Find where the given text appears and provide that cell's center as (X, Y) coordinate. 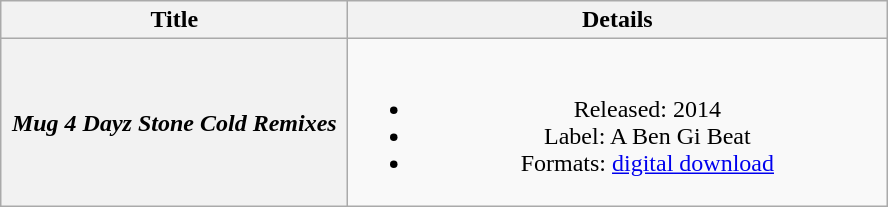
Title (174, 20)
Mug 4 Dayz Stone Cold Remixes (174, 122)
Released: 2014Label: A Ben Gi BeatFormats: digital download (618, 122)
Details (618, 20)
